Output the (x, y) coordinate of the center of the cell containing the given text.  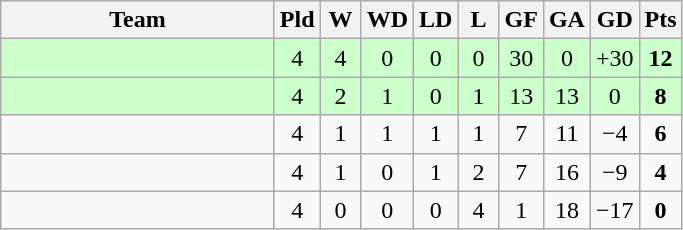
GA (566, 20)
11 (566, 134)
−4 (614, 134)
−9 (614, 172)
6 (660, 134)
L (478, 20)
16 (566, 172)
WD (387, 20)
12 (660, 58)
−17 (614, 210)
Pld (297, 20)
Team (138, 20)
W (340, 20)
18 (566, 210)
GF (521, 20)
30 (521, 58)
8 (660, 96)
Pts (660, 20)
LD (436, 20)
GD (614, 20)
+30 (614, 58)
